Capture the cell that displays the provided text and extract its (X, Y) central coordinate. 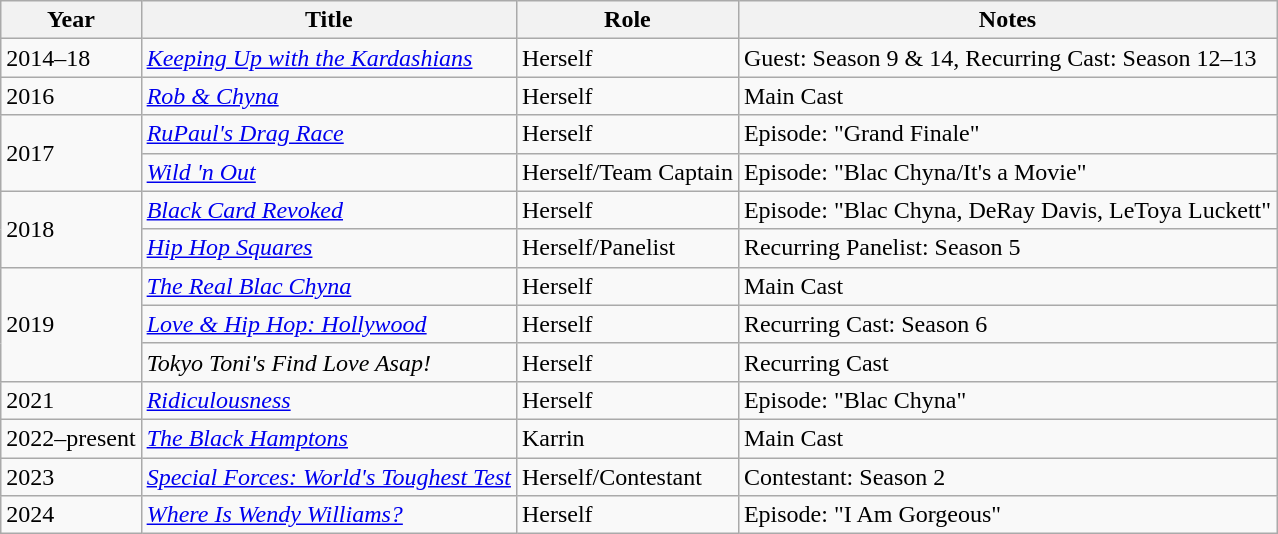
Notes (1007, 20)
Episode: "Grand Finale" (1007, 134)
2019 (71, 324)
Herself/Contestant (627, 477)
2017 (71, 153)
Episode: "Blac Chyna, DeRay Davis, LeToya Luckett" (1007, 210)
Role (627, 20)
2014–18 (71, 58)
Love & Hip Hop: Hollywood (328, 324)
Hip Hop Squares (328, 248)
Herself/Panelist (627, 248)
Year (71, 20)
Recurring Cast (1007, 362)
Where Is Wendy Williams? (328, 515)
2024 (71, 515)
Karrin (627, 438)
Keeping Up with the Kardashians (328, 58)
2018 (71, 229)
Black Card Revoked (328, 210)
Contestant: Season 2 (1007, 477)
RuPaul's Drag Race (328, 134)
2016 (71, 96)
2021 (71, 400)
Recurring Cast: Season 6 (1007, 324)
Ridiculousness (328, 400)
Special Forces: World's Toughest Test (328, 477)
Rob & Chyna (328, 96)
2023 (71, 477)
Episode: "I Am Gorgeous" (1007, 515)
Wild 'n Out (328, 172)
Tokyo Toni's Find Love Asap! (328, 362)
Episode: "Blac Chyna/It's a Movie" (1007, 172)
Herself/Team Captain (627, 172)
The Black Hamptons (328, 438)
Episode: "Blac Chyna" (1007, 400)
The Real Blac Chyna (328, 286)
Guest: Season 9 & 14, Recurring Cast: Season 12–13 (1007, 58)
2022–present (71, 438)
Recurring Panelist: Season 5 (1007, 248)
Title (328, 20)
